Search for the cell housing the specified text and yield its [x, y] center coordinate. 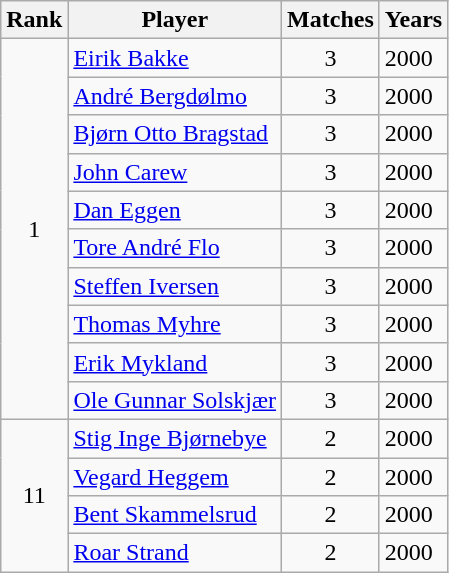
Bjørn Otto Bragstad [175, 134]
Thomas Myhre [175, 324]
Dan Eggen [175, 210]
Eirik Bakke [175, 58]
Steffen Iversen [175, 286]
11 [34, 495]
Erik Mykland [175, 362]
1 [34, 230]
Player [175, 20]
Tore André Flo [175, 248]
Rank [34, 20]
Stig Inge Bjørnebye [175, 438]
Vegard Heggem [175, 477]
Bent Skammelsrud [175, 515]
Roar Strand [175, 553]
Years [413, 20]
Matches [331, 20]
André Bergdølmo [175, 96]
Ole Gunnar Solskjær [175, 400]
John Carew [175, 172]
